Provide the [X, Y] coordinate of the cell's center where the given text is located.  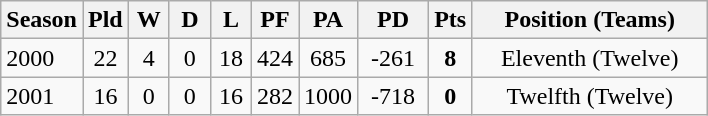
D [190, 20]
Position (Teams) [590, 20]
Eleventh (Twelve) [590, 58]
L [230, 20]
-718 [394, 96]
8 [450, 58]
PA [328, 20]
Twelfth (Twelve) [590, 96]
Pts [450, 20]
Pld [105, 20]
PD [394, 20]
PF [274, 20]
2001 [42, 96]
-261 [394, 58]
18 [230, 58]
2000 [42, 58]
4 [148, 58]
424 [274, 58]
Season [42, 20]
22 [105, 58]
W [148, 20]
282 [274, 96]
1000 [328, 96]
685 [328, 58]
